Output the (x, y) coordinate of the center of the cell containing the given text.  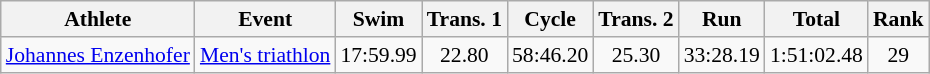
Athlete (98, 19)
Johannes Enzenhofer (98, 55)
58:46.20 (550, 55)
33:28.19 (722, 55)
Total (816, 19)
1:51:02.48 (816, 55)
Swim (378, 19)
Rank (898, 19)
Men's triathlon (266, 55)
22.80 (464, 55)
Trans. 1 (464, 19)
Event (266, 19)
17:59.99 (378, 55)
29 (898, 55)
25.30 (636, 55)
Trans. 2 (636, 19)
Cycle (550, 19)
Run (722, 19)
